Identify which cell holds the provided text, then report its [X, Y] central coordinate. 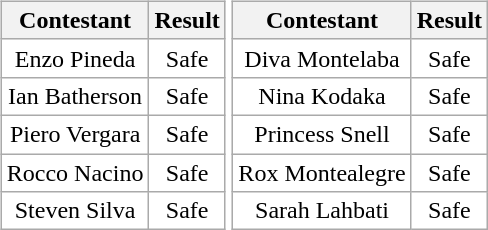
Rocco Nacino [75, 173]
Piero Vergara [75, 134]
Rox Montealegre [322, 173]
Nina Kodaka [322, 96]
Enzo Pineda [75, 58]
Diva Montelaba [322, 58]
Steven Silva [75, 211]
Princess Snell [322, 134]
Sarah Lahbati [322, 211]
Ian Batherson [75, 96]
